Detect which cell encompasses the target text, then output its [x, y] center coordinate. 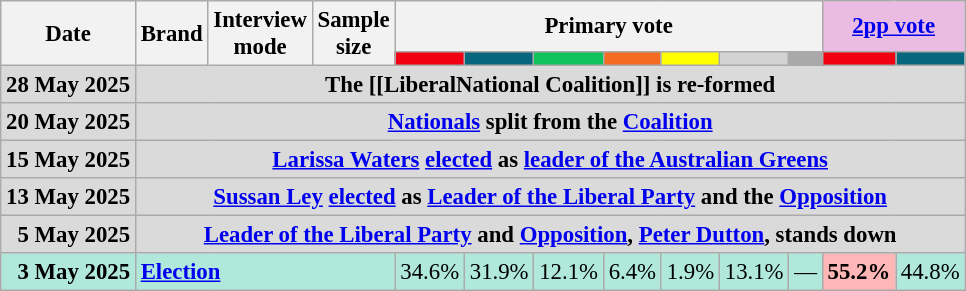
15 May 2025 [68, 160]
Brand [172, 34]
Nationals split from the Coalition [550, 122]
Date [68, 34]
2pp vote [894, 26]
20 May 2025 [68, 122]
13 May 2025 [68, 197]
Sussan Ley elected as Leader of the Liberal Party and the Opposition [550, 197]
The [[LiberalNational Coalition]] is re-formed [550, 85]
Leader of the Liberal Party and Opposition, Peter Dutton, stands down [550, 235]
28 May 2025 [68, 85]
Interviewmode [260, 34]
Larissa Waters elected as leader of the Australian Greens [550, 160]
Samplesize [354, 34]
Primary vote [608, 26]
5 May 2025 [68, 235]
